Detect which cell encompasses the target text, then output its [x, y] center coordinate. 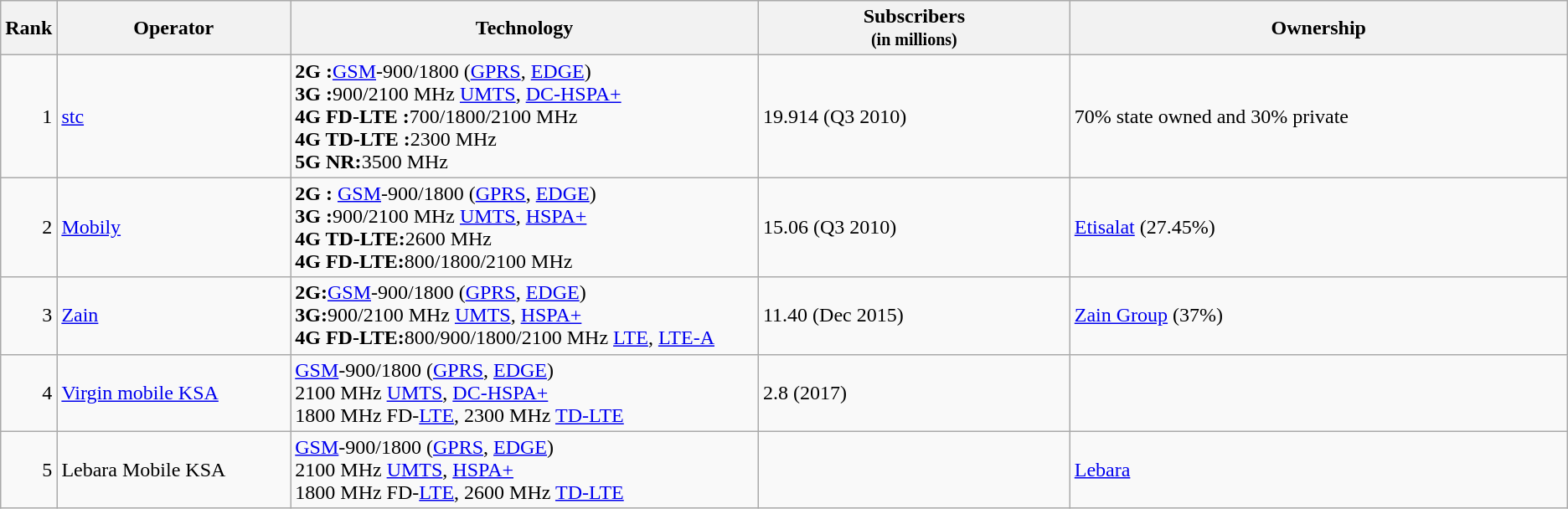
5 [28, 470]
19.914 (Q3 2010) [914, 116]
Lebara [1318, 470]
Virgin mobile KSA [174, 393]
GSM-900/1800 (GPRS, EDGE)2100 MHz UMTS, HSPA+1800 MHz FD-LTE, 2600 MHz TD-LTE [524, 470]
GSM-900/1800 (GPRS, EDGE)2100 MHz UMTS, DC-HSPA+1800 MHz FD-LTE, 2300 MHz TD-LTE [524, 393]
70% state owned and 30% private [1318, 116]
15.06 (Q3 2010) [914, 228]
2G:GSM-900/1800 (GPRS, EDGE)3G:900/2100 MHz UMTS, HSPA+4G FD-LTE:800/900/1800/2100 MHz LTE, LTE-A [524, 316]
Ownership [1318, 28]
Zain [174, 316]
Mobily [174, 228]
3 [28, 316]
11.40 (Dec 2015) [914, 316]
Technology [524, 28]
1 [28, 116]
2.8 (2017) [914, 393]
Subscribers(in millions) [914, 28]
4 [28, 393]
stc [174, 116]
Zain Group (37%) [1318, 316]
Operator [174, 28]
2 [28, 228]
Etisalat (27.45%) [1318, 228]
Lebara Mobile KSA [174, 470]
2G :GSM-900/1800 (GPRS, EDGE)3G :900/2100 MHz UMTS, DC-HSPA+4G FD-LTE :700/1800/2100 MHz4G TD-LTE :2300 MHz5G NR:3500 MHz [524, 116]
2G : GSM-900/1800 (GPRS, EDGE)3G :900/2100 MHz UMTS, HSPA+4G TD-LTE:2600 MHz4G FD-LTE:800/1800/2100 MHz [524, 228]
Rank [28, 28]
